Return [x, y] of the center of cell containing provided text 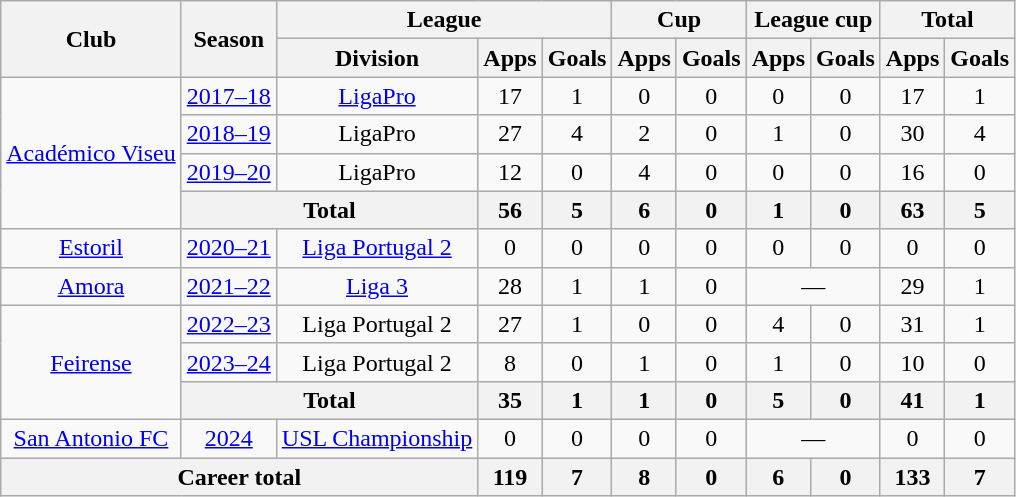
28 [510, 286]
16 [912, 172]
2018–19 [228, 134]
119 [510, 477]
29 [912, 286]
Division [377, 58]
2023–24 [228, 362]
Feirense [91, 362]
56 [510, 210]
2017–18 [228, 96]
2021–22 [228, 286]
2020–21 [228, 248]
Club [91, 39]
63 [912, 210]
Career total [240, 477]
10 [912, 362]
2024 [228, 438]
2019–20 [228, 172]
League [444, 20]
Amora [91, 286]
San Antonio FC [91, 438]
Liga 3 [377, 286]
12 [510, 172]
Season [228, 39]
Académico Viseu [91, 153]
2022–23 [228, 324]
2 [644, 134]
30 [912, 134]
Estoril [91, 248]
41 [912, 400]
Cup [679, 20]
League cup [813, 20]
35 [510, 400]
31 [912, 324]
USL Championship [377, 438]
133 [912, 477]
